For the text-containing cell, return its midpoint in [X, Y] coordinate format. 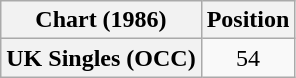
54 [248, 58]
UK Singles (OCC) [101, 58]
Chart (1986) [101, 20]
Position [248, 20]
